Scan for the cell matching the given text and deliver its (x, y) coordinate at center. 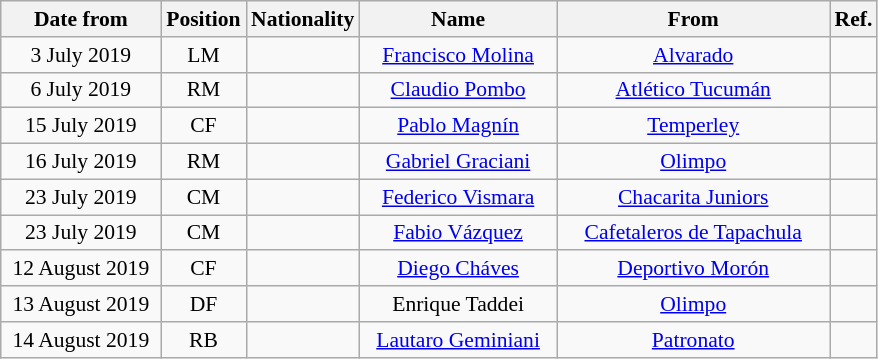
Cafetaleros de Tapachula (694, 233)
Patronato (694, 340)
Chacarita Juniors (694, 197)
Nationality (302, 19)
13 August 2019 (81, 304)
Name (458, 19)
14 August 2019 (81, 340)
6 July 2019 (81, 90)
From (694, 19)
Claudio Pombo (458, 90)
Ref. (854, 19)
LM (204, 55)
Alvarado (694, 55)
Francisco Molina (458, 55)
Position (204, 19)
Enrique Taddei (458, 304)
RB (204, 340)
Lautaro Geminiani (458, 340)
Diego Cháves (458, 269)
Pablo Magnín (458, 126)
3 July 2019 (81, 55)
Deportivo Morón (694, 269)
Fabio Vázquez (458, 233)
16 July 2019 (81, 162)
Date from (81, 19)
15 July 2019 (81, 126)
Temperley (694, 126)
Atlético Tucumán (694, 90)
DF (204, 304)
Gabriel Graciani (458, 162)
Federico Vismara (458, 197)
12 August 2019 (81, 269)
